Locate the cell with the specified text and output its [X, Y] center coordinate. 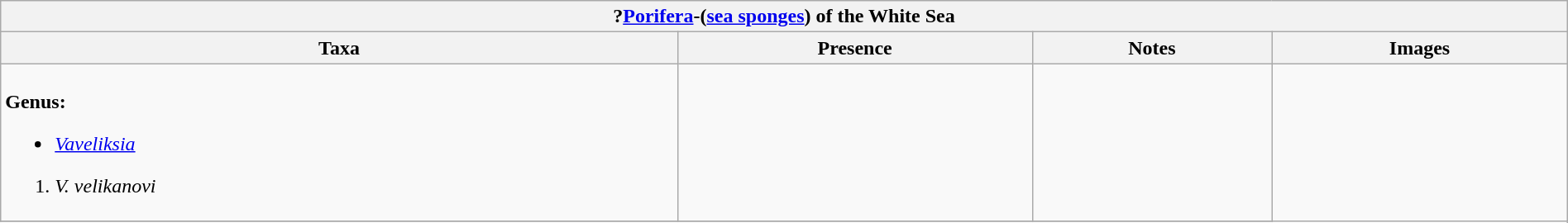
Images [1420, 48]
Presence [855, 48]
Taxa [339, 48]
?Porifera-(sea sponges) of the White Sea [784, 17]
Notes [1152, 48]
Genus:VaveliksiaV. velikanovi [339, 142]
